Return the (X, Y) coordinate for the center point of the cell that contains the specified text.  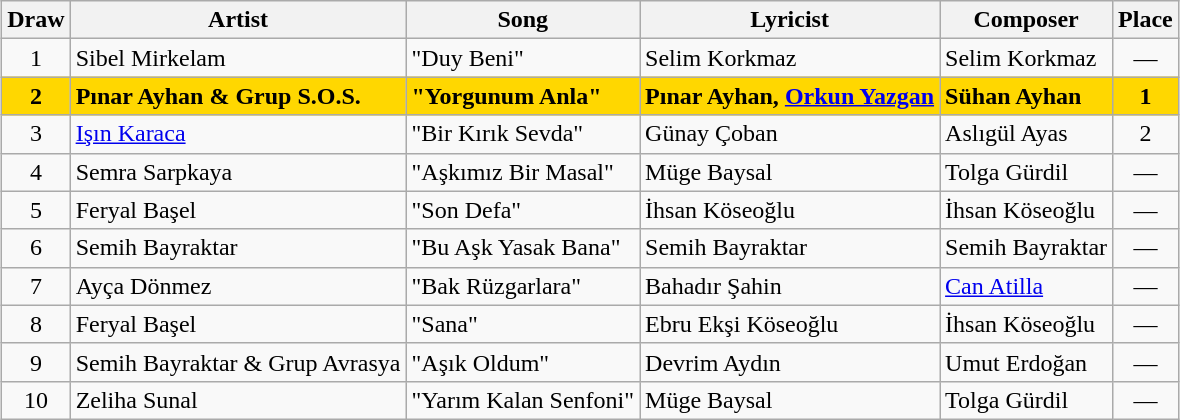
Ayça Dönmez (238, 286)
"Bak Rüzgarlara" (523, 286)
Umut Erdoğan (1026, 362)
Song (523, 20)
4 (36, 172)
7 (36, 286)
"Yorgunum Anla" (523, 96)
"Duy Beni" (523, 58)
Devrim Aydın (790, 362)
"Aşkımız Bir Masal" (523, 172)
Aslıgül Ayas (1026, 134)
3 (36, 134)
"Sana" (523, 324)
Günay Çoban (790, 134)
Can Atilla (1026, 286)
Draw (36, 20)
Sühan Ayhan (1026, 96)
"Aşık Oldum" (523, 362)
Pınar Ayhan, Orkun Yazgan (790, 96)
Semra Sarpkaya (238, 172)
"Bir Kırık Sevda" (523, 134)
Pınar Ayhan & Grup S.O.S. (238, 96)
Işın Karaca (238, 134)
Semih Bayraktar & Grup Avrasya (238, 362)
Bahadır Şahin (790, 286)
"Bu Aşk Yasak Bana" (523, 248)
Lyricist (790, 20)
"Yarım Kalan Senfoni" (523, 400)
8 (36, 324)
Artist (238, 20)
10 (36, 400)
"Son Defa" (523, 210)
6 (36, 248)
Zeliha Sunal (238, 400)
5 (36, 210)
Ebru Ekşi Köseoğlu (790, 324)
Sibel Mirkelam (238, 58)
Composer (1026, 20)
Place (1146, 20)
9 (36, 362)
